Locate the cell with the specified text and output its [x, y] center coordinate. 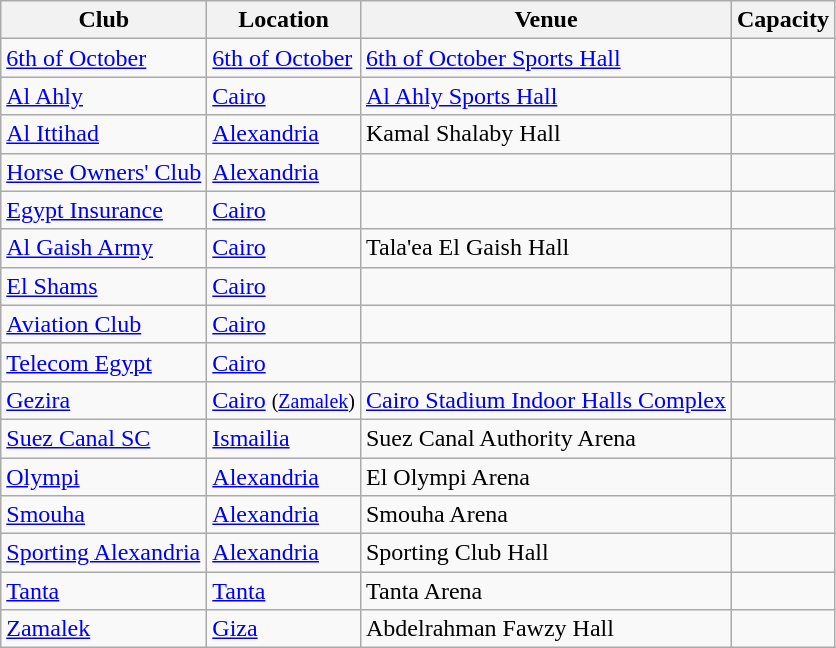
Abdelrahman Fawzy Hall [546, 629]
Location [284, 20]
Sporting Club Hall [546, 553]
Venue [546, 20]
Cairo Stadium Indoor Halls Complex [546, 400]
Tanta Arena [546, 591]
El Shams [104, 286]
Kamal Shalaby Hall [546, 134]
Club [104, 20]
Suez Canal SC [104, 438]
Smouha [104, 515]
Al Ahly Sports Hall [546, 96]
Cairo (Zamalek) [284, 400]
Zamalek [104, 629]
Al Ittihad [104, 134]
Suez Canal Authority Arena [546, 438]
Al Ahly [104, 96]
Ismailia [284, 438]
Al Gaish Army [104, 248]
Gezira [104, 400]
Sporting Alexandria [104, 553]
Giza [284, 629]
Horse Owners' Club [104, 172]
Telecom Egypt [104, 362]
6th of October Sports Hall [546, 58]
El Olympi Arena [546, 477]
Capacity [784, 20]
Aviation Club [104, 324]
Smouha Arena [546, 515]
Egypt Insurance [104, 210]
Olympi [104, 477]
Tala'ea El Gaish Hall [546, 248]
